Determine the [x, y] coordinate at the center of the cell enclosing the given text.  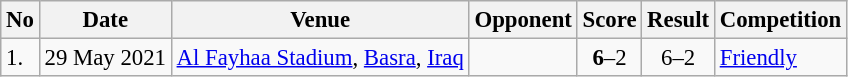
No [20, 20]
29 May 2021 [105, 58]
Opponent [523, 20]
Venue [320, 20]
Friendly [780, 58]
Score [610, 20]
Result [678, 20]
Al Fayhaa Stadium, Basra, Iraq [320, 58]
Date [105, 20]
1. [20, 58]
Competition [780, 20]
